Locate the cell with the specified text and output its [x, y] center coordinate. 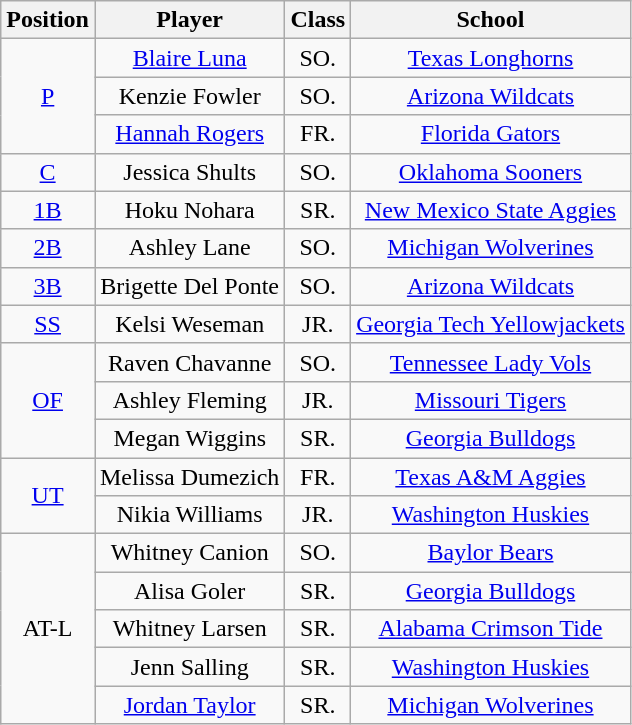
Ashley Fleming [189, 400]
Player [189, 20]
SS [48, 324]
Georgia Tech Yellowjackets [491, 324]
Kelsi Weseman [189, 324]
Texas Longhorns [491, 58]
Jordan Taylor [189, 705]
Texas A&M Aggies [491, 477]
Oklahoma Sooners [491, 172]
Class [318, 20]
3B [48, 286]
Blaire Luna [189, 58]
Whitney Larsen [189, 629]
Baylor Bears [491, 553]
Melissa Dumezich [189, 477]
Alisa Goler [189, 591]
UT [48, 496]
Nikia Williams [189, 515]
Kenzie Fowler [189, 96]
Jessica Shults [189, 172]
Ashley Lane [189, 248]
Tennessee Lady Vols [491, 362]
Jenn Salling [189, 667]
Alabama Crimson Tide [491, 629]
AT-L [48, 629]
C [48, 172]
OF [48, 400]
Brigette Del Ponte [189, 286]
Hannah Rogers [189, 134]
1B [48, 210]
Hoku Nohara [189, 210]
School [491, 20]
Raven Chavanne [189, 362]
Position [48, 20]
Whitney Canion [189, 553]
Florida Gators [491, 134]
Megan Wiggins [189, 438]
Missouri Tigers [491, 400]
2B [48, 248]
P [48, 96]
New Mexico State Aggies [491, 210]
